Extract the (X, Y) coordinate from the center of the cell holding the provided text.  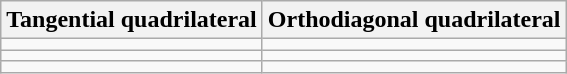
Orthodiagonal quadrilateral (414, 20)
Tangential quadrilateral (132, 20)
